Detect which cell encompasses the target text, then output its (x, y) center coordinate. 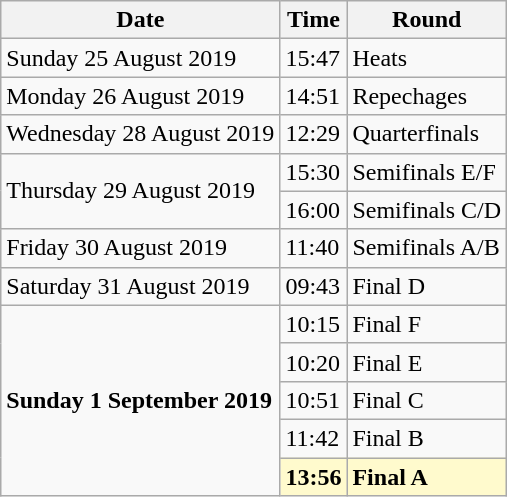
Wednesday 28 August 2019 (140, 134)
Time (314, 20)
Monday 26 August 2019 (140, 96)
Final D (427, 286)
13:56 (314, 477)
Repechages (427, 96)
Final A (427, 477)
Final E (427, 362)
15:47 (314, 58)
Thursday 29 August 2019 (140, 191)
Heats (427, 58)
Semifinals C/D (427, 210)
10:15 (314, 324)
09:43 (314, 286)
Final F (427, 324)
15:30 (314, 172)
Final B (427, 438)
Round (427, 20)
Semifinals A/B (427, 248)
10:51 (314, 400)
Friday 30 August 2019 (140, 248)
14:51 (314, 96)
Semifinals E/F (427, 172)
Final C (427, 400)
11:40 (314, 248)
16:00 (314, 210)
11:42 (314, 438)
Sunday 1 September 2019 (140, 400)
10:20 (314, 362)
Date (140, 20)
12:29 (314, 134)
Quarterfinals (427, 134)
Saturday 31 August 2019 (140, 286)
Sunday 25 August 2019 (140, 58)
